Scan for the cell matching the given text and deliver its [X, Y] coordinate at center. 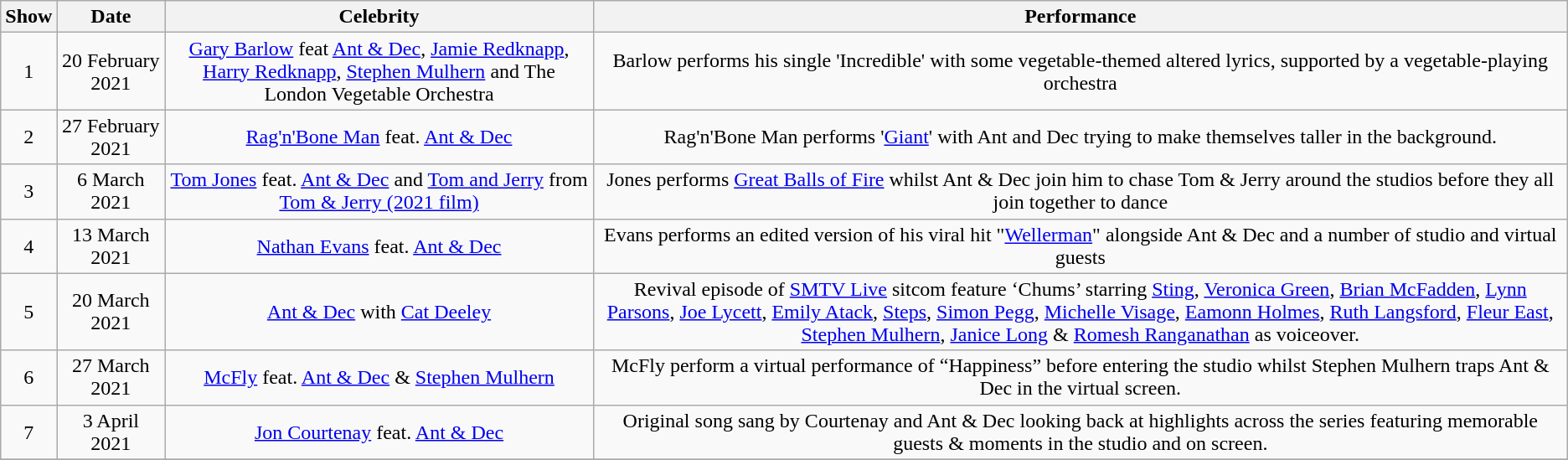
1 [28, 71]
Celebrity [379, 17]
Performance [1081, 17]
Rag'n'Bone Man feat. Ant & Dec [379, 137]
3 [28, 191]
2 [28, 137]
5 [28, 312]
20 March 2021 [111, 312]
27 March 2021 [111, 377]
Nathan Evans feat. Ant & Dec [379, 246]
3 April 2021 [111, 432]
Show [28, 17]
Evans performs an edited version of his viral hit "Wellerman" alongside Ant & Dec and a number of studio and virtual guests [1081, 246]
Jon Courtenay feat. Ant & Dec [379, 432]
27 February 2021 [111, 137]
4 [28, 246]
13 March 2021 [111, 246]
Ant & Dec with Cat Deeley [379, 312]
McFly perform a virtual performance of “Happiness” before entering the studio whilst Stephen Mulhern traps Ant & Dec in the virtual screen. [1081, 377]
Date [111, 17]
Tom Jones feat. Ant & Dec and Tom and Jerry from Tom & Jerry (2021 film) [379, 191]
Barlow performs his single 'Incredible' with some vegetable-themed altered lyrics, supported by a vegetable-playing orchestra [1081, 71]
7 [28, 432]
Jones performs Great Balls of Fire whilst Ant & Dec join him to chase Tom & Jerry around the studios before they all join together to dance [1081, 191]
20 February 2021 [111, 71]
Rag'n'Bone Man performs 'Giant' with Ant and Dec trying to make themselves taller in the background. [1081, 137]
6 [28, 377]
McFly feat. Ant & Dec & Stephen Mulhern [379, 377]
6 March 2021 [111, 191]
Gary Barlow feat Ant & Dec, Jamie Redknapp, Harry Redknapp, Stephen Mulhern and The London Vegetable Orchestra [379, 71]
